Locate the cell with the specified text and output its [X, Y] center coordinate. 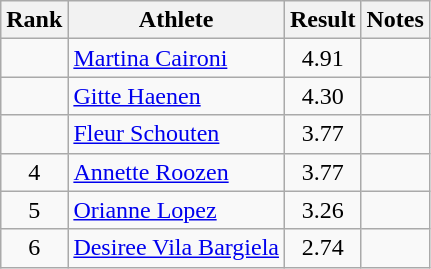
Notes [395, 20]
4.30 [323, 96]
Gitte Haenen [176, 96]
Orianne Lopez [176, 210]
Martina Caironi [176, 58]
4.91 [323, 58]
Annette Roozen [176, 172]
Desiree Vila Bargiela [176, 248]
4 [34, 172]
3.26 [323, 210]
2.74 [323, 248]
Rank [34, 20]
6 [34, 248]
5 [34, 210]
Result [323, 20]
Athlete [176, 20]
Fleur Schouten [176, 134]
